Return [X, Y] of the center of cell containing provided text 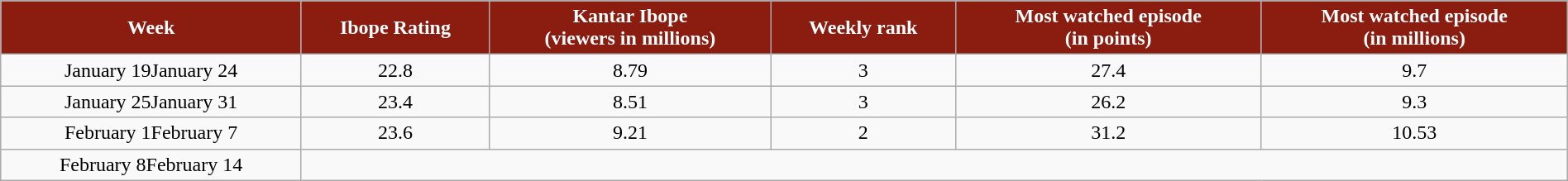
9.3 [1414, 102]
February 1February 7 [151, 133]
26.2 [1108, 102]
22.8 [395, 70]
Ibope Rating [395, 28]
23.6 [395, 133]
January 25January 31 [151, 102]
23.4 [395, 102]
Weekly rank [863, 28]
31.2 [1108, 133]
Week [151, 28]
8.79 [630, 70]
27.4 [1108, 70]
9.7 [1414, 70]
9.21 [630, 133]
January 19January 24 [151, 70]
8.51 [630, 102]
Kantar Ibope(viewers in millions) [630, 28]
2 [863, 133]
February 8February 14 [151, 164]
Most watched episode(in points) [1108, 28]
Most watched episode(in millions) [1414, 28]
10.53 [1414, 133]
